Extract the (X, Y) coordinate from the center of the cell holding the provided text.  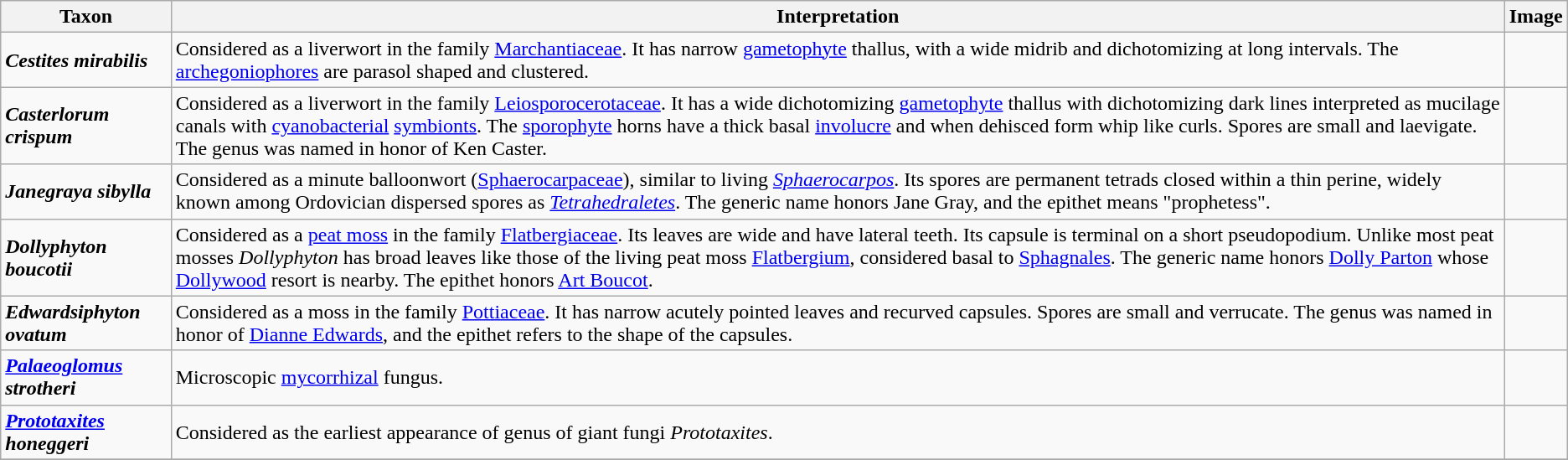
Considered as the earliest appearance of genus of giant fungi Prototaxites. (838, 432)
Dollyphyton boucotii (85, 257)
Image (1536, 17)
Interpretation (838, 17)
Cestites mirabilis (85, 60)
Edwardsiphyton ovatum (85, 323)
Janegraya sibylla (85, 191)
Taxon (85, 17)
Casterlorum crispum (85, 126)
Prototaxites honeggeri (85, 432)
Microscopic mycorrhizal fungus. (838, 377)
Palaeoglomus strotheri (85, 377)
